Determine the [X, Y] coordinate at the center of the cell enclosing the given text.  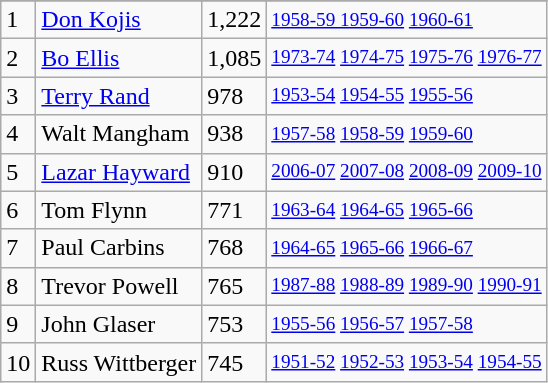
6 [18, 210]
1964-65 1965-66 1966-67 [406, 248]
978 [234, 96]
938 [234, 134]
9 [18, 324]
1955-56 1956-57 1957-58 [406, 324]
1953-54 1954-55 1955-56 [406, 96]
1973-74 1974-75 1975-76 1976-77 [406, 58]
Russ Wittberger [119, 362]
2 [18, 58]
1951-52 1952-53 1953-54 1954-55 [406, 362]
1987-88 1988-89 1989-90 1990-91 [406, 286]
1,222 [234, 20]
8 [18, 286]
910 [234, 172]
Trevor Powell [119, 286]
Don Kojis [119, 20]
768 [234, 248]
Bo Ellis [119, 58]
Terry Rand [119, 96]
Tom Flynn [119, 210]
John Glaser [119, 324]
Lazar Hayward [119, 172]
7 [18, 248]
745 [234, 362]
4 [18, 134]
10 [18, 362]
3 [18, 96]
765 [234, 286]
2006-07 2007-08 2008-09 2009-10 [406, 172]
Walt Mangham [119, 134]
1963-64 1964-65 1965-66 [406, 210]
771 [234, 210]
753 [234, 324]
1958-59 1959-60 1960-61 [406, 20]
1957-58 1958-59 1959-60 [406, 134]
5 [18, 172]
1 [18, 20]
1,085 [234, 58]
Paul Carbins [119, 248]
